For the text-containing cell, return its midpoint in [X, Y] coordinate format. 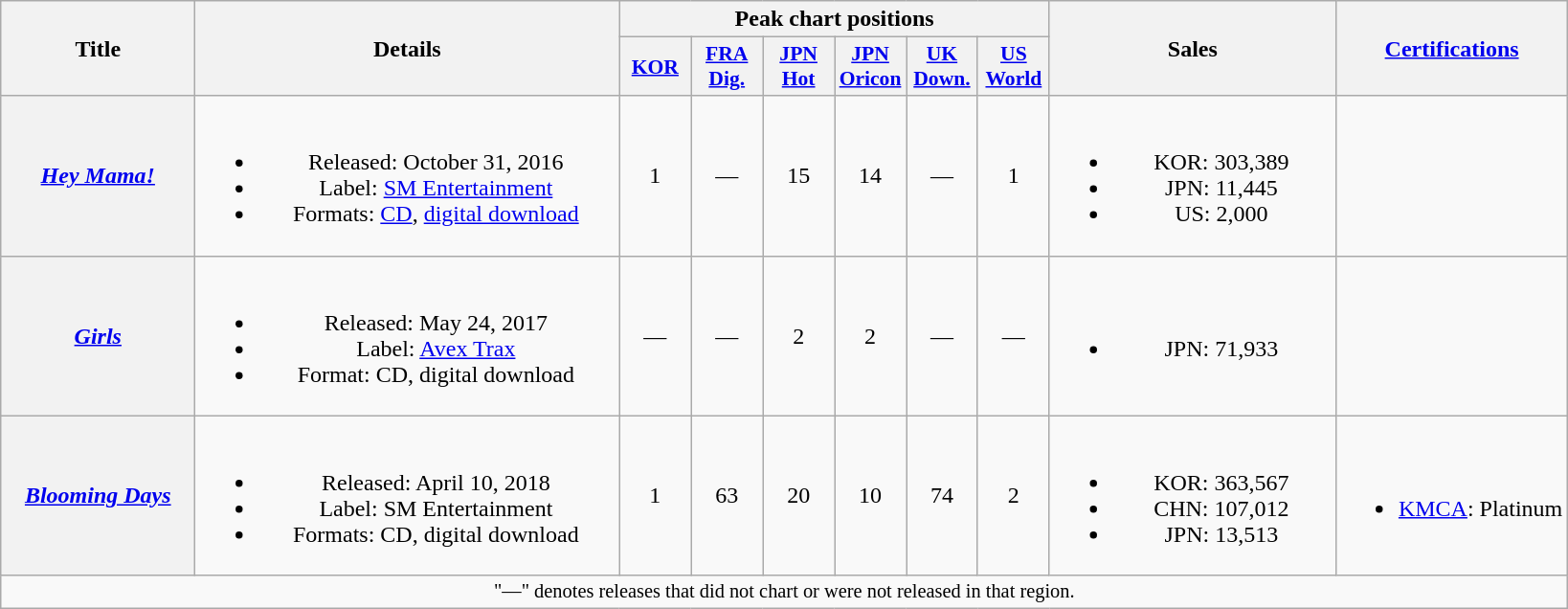
20 [798, 496]
Title [98, 48]
Blooming Days [98, 496]
Released: April 10, 2018 Label: SM EntertainmentFormats: CD, digital download [408, 496]
Details [408, 48]
63 [728, 496]
JPNOricon [871, 67]
"—" denotes releases that did not chart or were not released in that region. [785, 592]
Certifications [1451, 48]
74 [942, 496]
KMCA: Platinum [1451, 496]
UKDown. [942, 67]
KOR: 363,567CHN: 107,012JPN: 13,513 [1193, 496]
KOR: 303,389JPN: 11,445US: 2,000 [1193, 176]
JPNHot [798, 67]
Released: May 24, 2017 Label: Avex TraxFormat: CD, digital download [408, 335]
14 [871, 176]
Hey Mama! [98, 176]
Sales [1193, 48]
JPN: 71,933 [1193, 335]
15 [798, 176]
KOR [655, 67]
Released: October 31, 2016 Label: SM EntertainmentFormats: CD, digital download [408, 176]
10 [871, 496]
Peak chart positions [835, 19]
Girls [98, 335]
FRA Dig. [728, 67]
US World [1013, 67]
